Extract the (x, y) coordinate from the center of the cell holding the provided text.  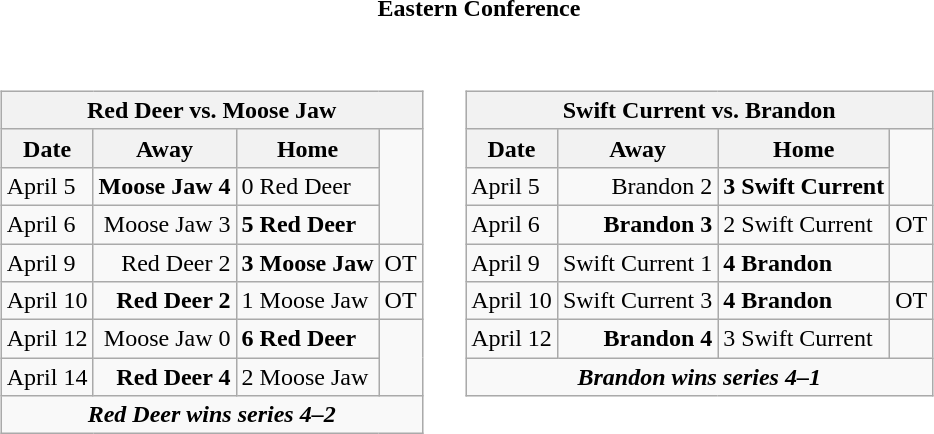
Moose Jaw 3 (164, 224)
Red Deer wins series 4–2 (212, 415)
Moose Jaw 4 (164, 186)
Moose Jaw 0 (164, 339)
Red Deer 4 (164, 377)
2 Swift Current (804, 224)
Swift Current 1 (637, 263)
Brandon 4 (637, 339)
Brandon wins series 4–1 (700, 377)
Red Deer vs. Moose Jaw (212, 110)
1 Moose Jaw (308, 301)
Brandon 2 (637, 186)
Swift Current vs. Brandon (700, 110)
6 Red Deer (308, 339)
2 Moose Jaw (308, 377)
Swift Current 3 (637, 301)
Brandon 3 (637, 224)
5 Red Deer (308, 224)
3 Moose Jaw (308, 263)
0 Red Deer (308, 186)
April 14 (47, 377)
